From the cell containing the given text, extract its center point as [X, Y] coordinate. 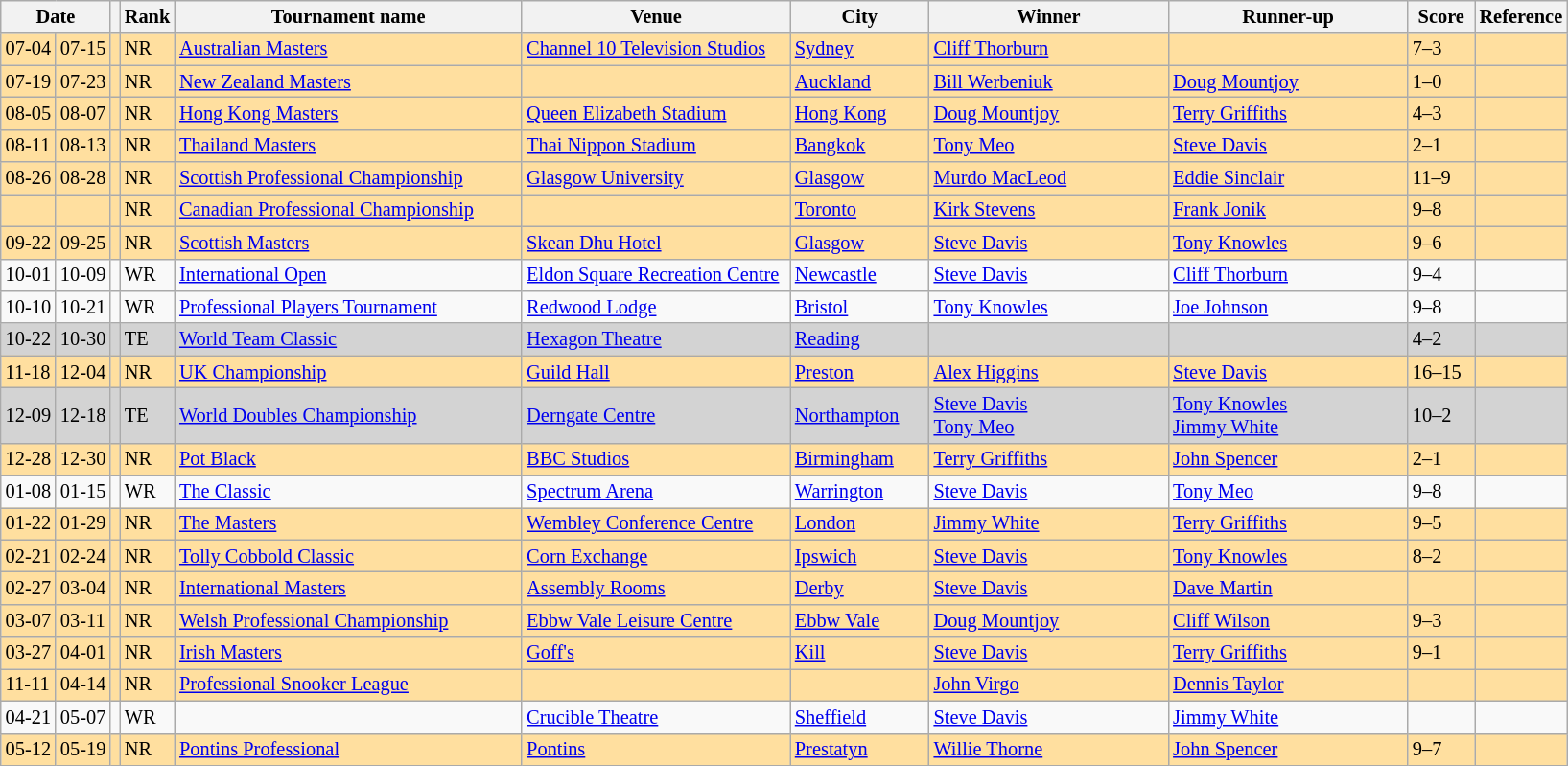
9–1 [1441, 653]
05-07 [82, 717]
John Virgo [1049, 685]
01-22 [29, 523]
04-01 [82, 653]
05-19 [82, 750]
Assembly Rooms [656, 588]
Hong Kong [859, 113]
10-30 [82, 339]
Skean Dhu Hotel [656, 243]
9–3 [1441, 620]
Dave Martin [1288, 588]
1–0 [1441, 81]
Ebbw Vale Leisure Centre [656, 620]
10-21 [82, 307]
07-04 [29, 49]
Derngate Centre [656, 415]
The Classic [348, 492]
01-08 [29, 492]
16–15 [1441, 372]
Newcastle [859, 275]
12-09 [29, 415]
Murdo MacLeod [1049, 178]
Warrington [859, 492]
Rank [148, 16]
Hexagon Theatre [656, 339]
Pot Black [348, 459]
12-18 [82, 415]
Welsh Professional Championship [348, 620]
Bill Werbeniuk [1049, 81]
London [859, 523]
Sydney [859, 49]
Winner [1049, 16]
Bristol [859, 307]
Crucible Theatre [656, 717]
Queen Elizabeth Stadium [656, 113]
Alex Higgins [1049, 372]
Kill [859, 653]
Professional Players Tournament [348, 307]
Eldon Square Recreation Centre [656, 275]
Corn Exchange [656, 556]
Canadian Professional Championship [348, 210]
Toronto [859, 210]
Preston [859, 372]
09-25 [82, 243]
Professional Snooker League [348, 685]
04-21 [29, 717]
10-09 [82, 275]
Australian Masters [348, 49]
08-28 [82, 178]
Goff's [656, 653]
Prestatyn [859, 750]
09-22 [29, 243]
The Masters [348, 523]
9–5 [1441, 523]
4–2 [1441, 339]
Reference [1521, 16]
8–2 [1441, 556]
BBC Studios [656, 459]
Steve Davis Tony Meo [1049, 415]
Channel 10 Television Studios [656, 49]
Ebbw Vale [859, 620]
12-30 [82, 459]
Tournament name [348, 16]
Willie Thorne [1049, 750]
08-26 [29, 178]
Sheffield [859, 717]
International Open [348, 275]
Date [56, 16]
Hong Kong Masters [348, 113]
UK Championship [348, 372]
03-04 [82, 588]
Kirk Stevens [1049, 210]
11-11 [29, 685]
11-18 [29, 372]
4–3 [1441, 113]
02-24 [82, 556]
10–2 [1441, 415]
World Team Classic [348, 339]
01-29 [82, 523]
Tony Knowles Jimmy White [1288, 415]
10-10 [29, 307]
Redwood Lodge [656, 307]
08-11 [29, 146]
Score [1441, 16]
Runner-up [1288, 16]
7–3 [1441, 49]
11–9 [1441, 178]
07-23 [82, 81]
03-11 [82, 620]
Ipswich [859, 556]
08-07 [82, 113]
Pontins Professional [348, 750]
02-27 [29, 588]
01-15 [82, 492]
Reading [859, 339]
08-05 [29, 113]
World Doubles Championship [348, 415]
Wembley Conference Centre [656, 523]
Scottish Masters [348, 243]
Derby [859, 588]
Pontins [656, 750]
Irish Masters [348, 653]
Bangkok [859, 146]
9–6 [1441, 243]
08-13 [82, 146]
9–4 [1441, 275]
Northampton [859, 415]
Glasgow University [656, 178]
04-14 [82, 685]
Guild Hall [656, 372]
New Zealand Masters [348, 81]
07-15 [82, 49]
Thailand Masters [348, 146]
Tolly Cobbold Classic [348, 556]
Frank Jonik [1288, 210]
07-19 [29, 81]
City [859, 16]
10-01 [29, 275]
Spectrum Arena [656, 492]
02-21 [29, 556]
Auckland [859, 81]
03-07 [29, 620]
Venue [656, 16]
05-12 [29, 750]
Thai Nippon Stadium [656, 146]
Joe Johnson [1288, 307]
International Masters [348, 588]
Birmingham [859, 459]
Cliff Wilson [1288, 620]
9–7 [1441, 750]
12-04 [82, 372]
10-22 [29, 339]
03-27 [29, 653]
Scottish Professional Championship [348, 178]
12-28 [29, 459]
Dennis Taylor [1288, 685]
Eddie Sinclair [1288, 178]
